Determine the [X, Y] coordinate at the center of the cell enclosing the given text.  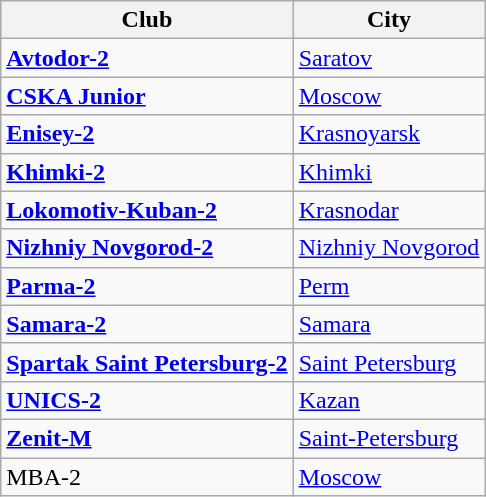
MBA-2 [147, 477]
City [389, 20]
Nizhniy Novgorod-2 [147, 248]
Zenit-M [147, 438]
Samara-2 [147, 324]
Krasnodar [389, 210]
Enisey-2 [147, 134]
Avtodor-2 [147, 58]
Samara [389, 324]
Saint Petersburg [389, 362]
Saratov [389, 58]
Nizhniy Novgorod [389, 248]
Khimki [389, 172]
Saint-Petersburg [389, 438]
UNICS-2 [147, 400]
Spartak Saint Petersburg-2 [147, 362]
Lokomotiv-Kuban-2 [147, 210]
Kazan [389, 400]
Krasnoyarsk [389, 134]
Khimki-2 [147, 172]
CSKA Junior [147, 96]
Parma-2 [147, 286]
Perm [389, 286]
Club [147, 20]
